Scan for the cell matching the given text and deliver its [x, y] coordinate at center. 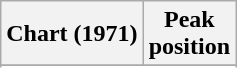
Chart (1971) [72, 34]
Peakposition [189, 34]
